Find where the given text appears and provide that cell's center as [x, y] coordinate. 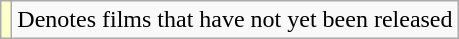
Denotes films that have not yet been released [235, 20]
